Extract the (x, y) coordinate from the center of the cell holding the provided text.  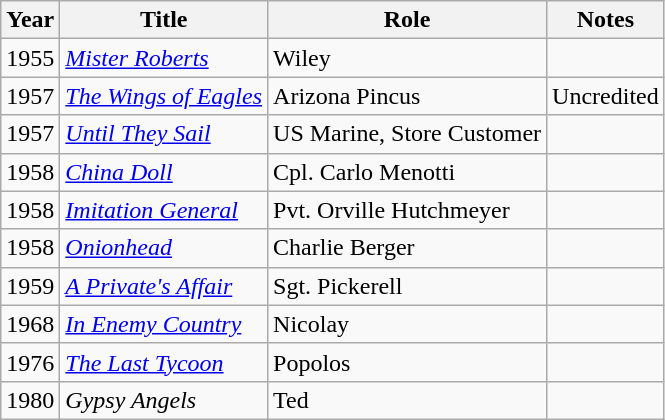
1968 (30, 324)
1955 (30, 58)
1980 (30, 400)
Notes (606, 20)
Pvt. Orville Hutchmeyer (408, 210)
A Private's Affair (164, 286)
Cpl. Carlo Menotti (408, 172)
Until They Sail (164, 134)
Nicolay (408, 324)
Sgt. Pickerell (408, 286)
Arizona Pincus (408, 96)
Imitation General (164, 210)
Wiley (408, 58)
Role (408, 20)
Gypsy Angels (164, 400)
Title (164, 20)
US Marine, Store Customer (408, 134)
Popolos (408, 362)
The Wings of Eagles (164, 96)
Uncredited (606, 96)
Ted (408, 400)
1959 (30, 286)
The Last Tycoon (164, 362)
Mister Roberts (164, 58)
Onionhead (164, 248)
In Enemy Country (164, 324)
Year (30, 20)
1976 (30, 362)
Charlie Berger (408, 248)
China Doll (164, 172)
